Locate the cell with the specified text and output its [X, Y] center coordinate. 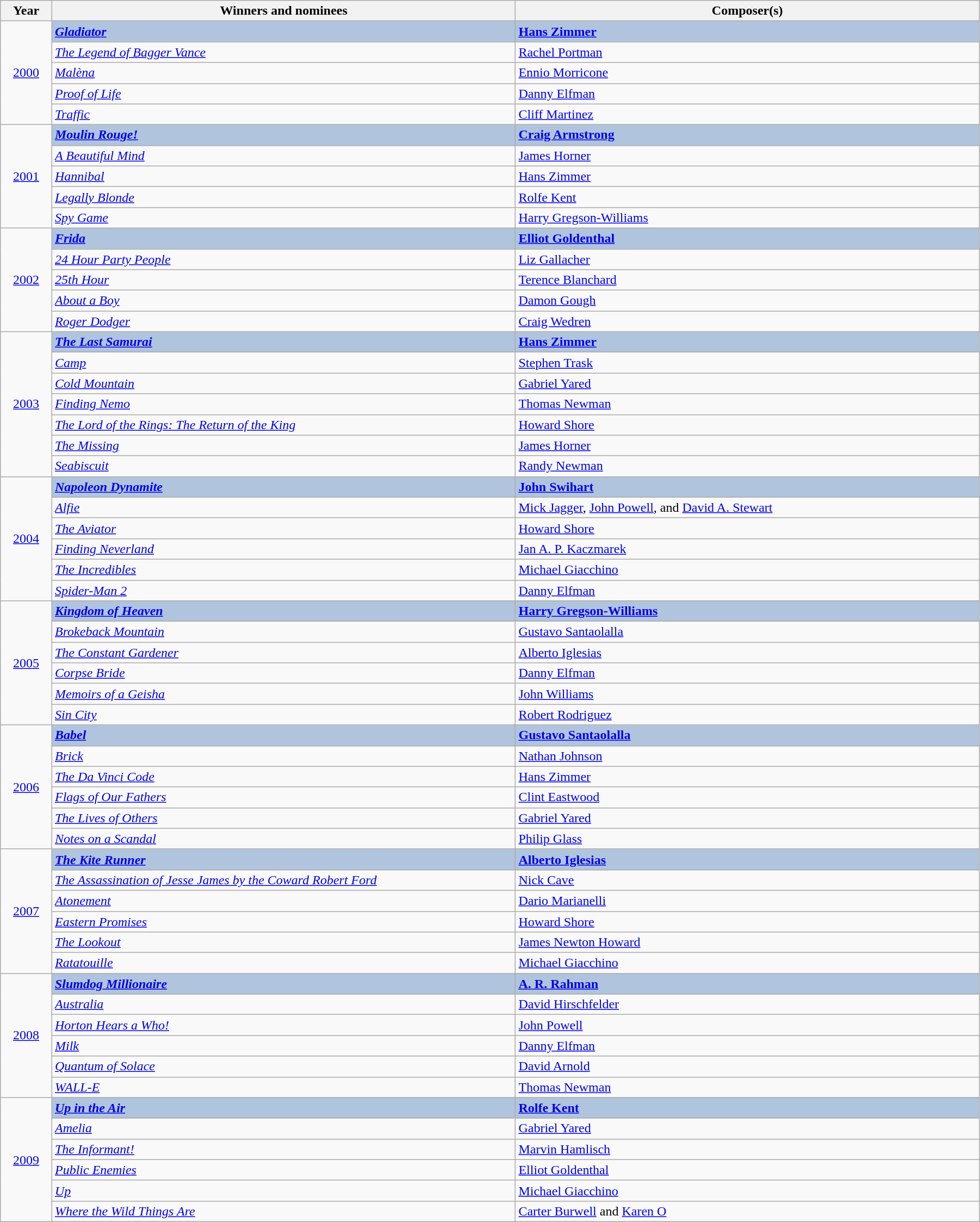
2001 [26, 176]
2000 [26, 73]
Up in the Air [283, 1108]
25th Hour [283, 280]
Damon Gough [747, 301]
A. R. Rahman [747, 984]
Craig Wedren [747, 321]
The Assassination of Jesse James by the Coward Robert Ford [283, 880]
Jan A. P. Kaczmarek [747, 549]
Corpse Bride [283, 673]
Roger Dodger [283, 321]
Composer(s) [747, 11]
Winners and nominees [283, 11]
The Informant! [283, 1149]
Rachel Portman [747, 52]
2004 [26, 538]
Marvin Hamlisch [747, 1149]
2007 [26, 911]
Australia [283, 1004]
Seabiscuit [283, 466]
The Lookout [283, 942]
The Lives of Others [283, 818]
Napoleon Dynamite [283, 487]
Spy Game [283, 218]
Ennio Morricone [747, 73]
Finding Nemo [283, 404]
2008 [26, 1035]
Horton Hears a Who! [283, 1025]
Legally Blonde [283, 197]
The Legend of Bagger Vance [283, 52]
Brokeback Mountain [283, 632]
Frida [283, 238]
2009 [26, 1159]
Babel [283, 735]
Sin City [283, 715]
Kingdom of Heaven [283, 611]
Liz Gallacher [747, 259]
Mick Jagger, John Powell, and David A. Stewart [747, 507]
2002 [26, 280]
Flags of Our Fathers [283, 797]
Cliff Martinez [747, 114]
The Constant Gardener [283, 653]
WALL-E [283, 1087]
John Powell [747, 1025]
The Da Vinci Code [283, 777]
Finding Neverland [283, 549]
Stephen Trask [747, 363]
John Williams [747, 694]
Traffic [283, 114]
The Last Samurai [283, 342]
Craig Armstrong [747, 135]
Cold Mountain [283, 383]
Carter Burwell and Karen O [747, 1211]
2006 [26, 787]
Alfie [283, 507]
Robert Rodriguez [747, 715]
Ratatouille [283, 963]
David Hirschfelder [747, 1004]
James Newton Howard [747, 942]
Camp [283, 363]
Nathan Johnson [747, 756]
The Aviator [283, 528]
Hannibal [283, 176]
Spider-Man 2 [283, 590]
Year [26, 11]
Clint Eastwood [747, 797]
Quantum of Solace [283, 1066]
Dario Marianelli [747, 901]
Slumdog Millionaire [283, 984]
Randy Newman [747, 466]
Moulin Rouge! [283, 135]
David Arnold [747, 1066]
About a Boy [283, 301]
The Incredibles [283, 569]
Malèna [283, 73]
The Missing [283, 445]
Atonement [283, 901]
John Swihart [747, 487]
The Kite Runner [283, 859]
24 Hour Party People [283, 259]
Nick Cave [747, 880]
Terence Blanchard [747, 280]
Where the Wild Things Are [283, 1211]
Eastern Promises [283, 922]
Gladiator [283, 32]
Philip Glass [747, 839]
Proof of Life [283, 94]
A Beautiful Mind [283, 156]
Brick [283, 756]
Milk [283, 1046]
Notes on a Scandal [283, 839]
2005 [26, 663]
Memoirs of a Geisha [283, 694]
Amelia [283, 1128]
The Lord of the Rings: The Return of the King [283, 425]
Public Enemies [283, 1170]
Up [283, 1190]
2003 [26, 404]
